Provide the (x, y) coordinate of the cell's center where the given text is located.  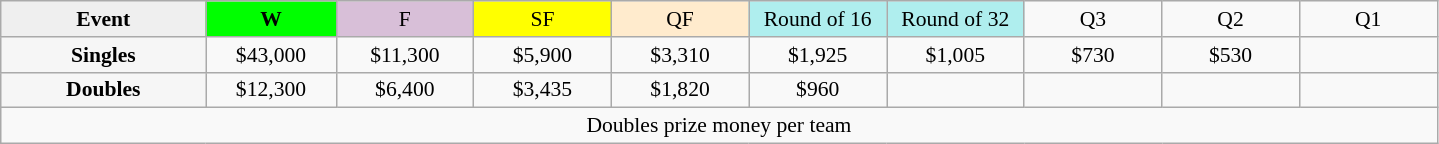
$12,300 (271, 90)
$730 (1093, 55)
$1,820 (680, 90)
Q3 (1093, 19)
Doubles (104, 90)
Singles (104, 55)
SF (543, 19)
QF (680, 19)
$960 (818, 90)
Q1 (1368, 19)
$3,435 (543, 90)
$1,005 (955, 55)
$3,310 (680, 55)
Event (104, 19)
Round of 32 (955, 19)
$530 (1231, 55)
Q2 (1231, 19)
F (405, 19)
$43,000 (271, 55)
Doubles prize money per team (719, 126)
Round of 16 (818, 19)
$11,300 (405, 55)
$6,400 (405, 90)
$5,900 (543, 55)
$1,925 (818, 55)
W (271, 19)
